For the text-containing cell, return its midpoint in [X, Y] coordinate format. 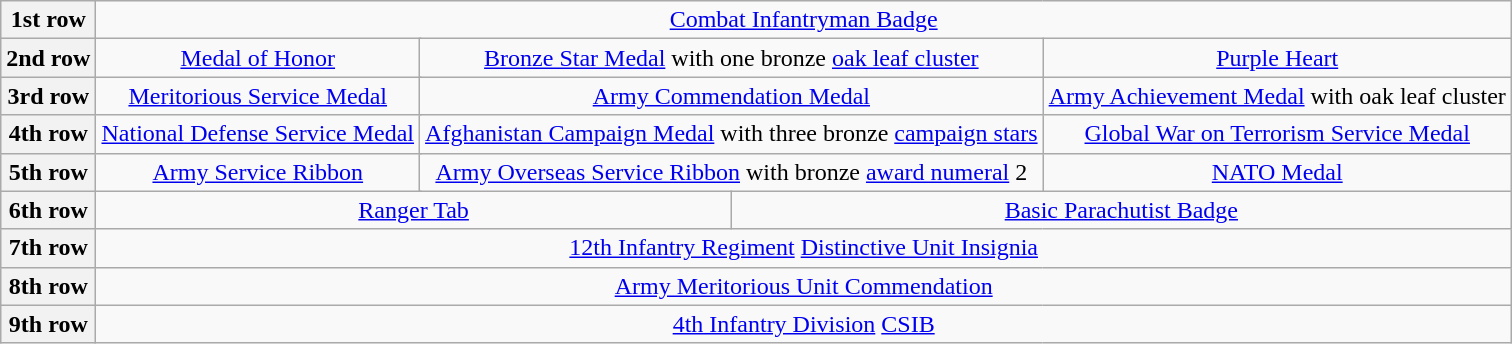
Army Meritorious Unit Commendation [804, 286]
12th Infantry Regiment Distinctive Unit Insignia [804, 248]
Army Achievement Medal with oak leaf cluster [1277, 96]
National Defense Service Medal [258, 134]
3rd row [48, 96]
Basic Parachutist Badge [1121, 210]
5th row [48, 172]
Global War on Terrorism Service Medal [1277, 134]
2nd row [48, 58]
Bronze Star Medal with one bronze oak leaf cluster [732, 58]
6th row [48, 210]
9th row [48, 324]
Ranger Tab [414, 210]
Army Service Ribbon [258, 172]
Meritorious Service Medal [258, 96]
1st row [48, 20]
8th row [48, 286]
Purple Heart [1277, 58]
4th row [48, 134]
Afghanistan Campaign Medal with three bronze campaign stars [732, 134]
Combat Infantryman Badge [804, 20]
7th row [48, 248]
4th Infantry Division CSIB [804, 324]
Army Commendation Medal [732, 96]
NATO Medal [1277, 172]
Medal of Honor [258, 58]
Army Overseas Service Ribbon with bronze award numeral 2 [732, 172]
